From the cell containing the given text, extract its center point as [x, y] coordinate. 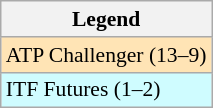
ITF Futures (1–2) [106, 90]
Legend [106, 19]
ATP Challenger (13–9) [106, 55]
